Return (X, Y) of the center of cell containing provided text 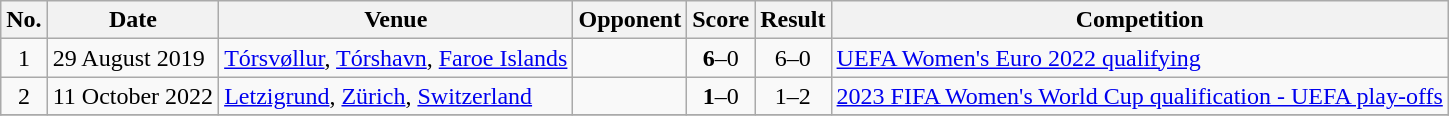
Competition (1140, 20)
1–0 (721, 96)
No. (24, 20)
Venue (396, 20)
2 (24, 96)
Score (721, 20)
29 August 2019 (132, 58)
11 October 2022 (132, 96)
Opponent (630, 20)
Tórsvøllur, Tórshavn, Faroe Islands (396, 58)
Result (793, 20)
Letzigrund, Zürich, Switzerland (396, 96)
1–2 (793, 96)
2023 FIFA Women's World Cup qualification - UEFA play-offs (1140, 96)
UEFA Women's Euro 2022 qualifying (1140, 58)
1 (24, 58)
Date (132, 20)
